Scan for the cell matching the given text and deliver its [x, y] coordinate at center. 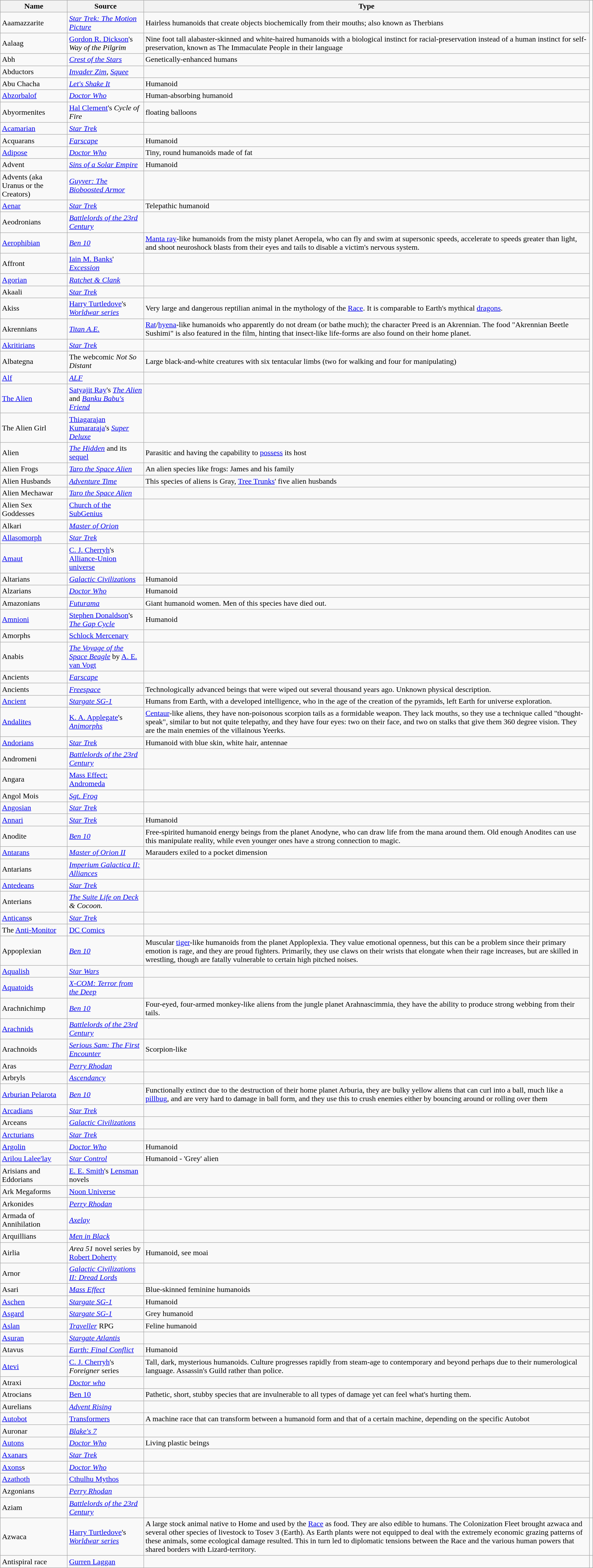
Aras [34, 1066]
Church of the SubGenius [106, 510]
Autons [34, 1443]
Akritirians [34, 345]
Arburian Pelarota [34, 1094]
The Hidden and its sequel [106, 453]
Angol Mois [34, 796]
Men in Black [106, 1236]
Azathoth [34, 1479]
Let's Shake It [106, 84]
Aziam [34, 1507]
Alien Sex Goddesses [34, 510]
Atrocians [34, 1395]
Abu Chacha [34, 84]
Imperium Galactica II: Alliances [106, 869]
Abzorbalof [34, 96]
Ascendancy [106, 1078]
Blue-skinned feminine humanoids [367, 1290]
Gordon R. Dickson's Way of the Pilgrim [106, 43]
Altarians [34, 579]
Source [106, 6]
Arceans [34, 1123]
Atavus [34, 1350]
Andorians [34, 743]
Four-eyed, four-armed monkey-like aliens from the jungle planet Arahnascimmia, they have the ability to produce strong webbing from their tails. [367, 1008]
Alien [34, 453]
Antarans [34, 853]
Acquarans [34, 140]
Earth: Final Conflict [106, 1350]
Allasomorph [34, 538]
Mass Effect: Andromeda [106, 780]
Giant humanoid women. Men of this species have died out. [367, 603]
Appoplexian [34, 951]
Airlia [34, 1253]
Anterians [34, 901]
Anabis [34, 656]
Armada of Annihilation [34, 1220]
Aqualish [34, 971]
Abyormenites [34, 112]
Asari [34, 1290]
Alzarians [34, 591]
Arilou Lalee'lay [34, 1159]
Alien Mechawar [34, 493]
Amorphs [34, 636]
Arachnoids [34, 1050]
Atraxi [34, 1383]
Ark Megaforms [34, 1191]
Arachnichimp [34, 1008]
Arquillians [34, 1236]
Antispiral race [34, 1562]
Arcadians [34, 1111]
An alien species like frogs: James and his family [367, 469]
Noon Universe [106, 1191]
Amnioni [34, 619]
Asgard [34, 1314]
Akaali [34, 292]
Name [34, 6]
Angara [34, 780]
Arachnids [34, 1029]
Telepathic humanoid [367, 206]
The Alien Girl [34, 428]
Andalites [34, 722]
Antarians [34, 869]
Humanoid with blue skin, white hair, antennae [367, 743]
Adipose [34, 152]
Genetically-enhanced humans [367, 60]
Axelay [106, 1220]
Type [367, 6]
Parasitic and having the capability to possess its host [367, 453]
Aalaag [34, 43]
Grey humanoid [367, 1314]
Arisians and Eddorians [34, 1175]
Arbryls [34, 1078]
floating balloons [367, 112]
Antedeans [34, 885]
C. J. Cherryh's Alliance-Union universe [106, 558]
Scorpion-like [367, 1050]
Master of Orion [106, 526]
Auronar [34, 1431]
C. J. Cherryh's Foreigner series [106, 1366]
X-COM: Terror from the Deep [106, 988]
Andromeni [34, 759]
The Voyage of the Space Beagle by A. E. van Vogt [106, 656]
Abductors [34, 72]
Akiss [34, 308]
Feline humanoid [367, 1326]
Aeodronians [34, 223]
Tiny, round humanoids made of fat [367, 152]
Transformers [106, 1419]
Cthulhu Mythos [106, 1479]
Angosian [34, 808]
Advent [34, 165]
Star Wars [106, 971]
Advent Rising [106, 1407]
Hairless humanoids that create objects biochemically from their mouths; also known as Therbians [367, 23]
Atevi [34, 1366]
Doctor who [106, 1383]
The Alien [34, 398]
Acamarian [34, 128]
Anodite [34, 836]
Aquatoids [34, 988]
Titan A.E. [106, 329]
The Suite Life on Deck & Cocoon. [106, 901]
The webcomic Not So Distant [106, 361]
Very large and dangerous reptilian animal in the mythology of the Race. It is comparable to Earth's mythical dragons. [367, 308]
Galactic Civilizations II: Dread Lords [106, 1274]
Alf [34, 378]
Azwaca [34, 1537]
Serious Sam: The First Encounter [106, 1050]
Blake's 7 [106, 1431]
Technologically advanced beings that were wiped out several thousand years ago. Unknown physical description. [367, 689]
DC Comics [106, 930]
K. A. Applegate's Animorphs [106, 722]
Aaamazzarite [34, 23]
Autobot [34, 1419]
Ancient [34, 701]
Freespace [106, 689]
Akrennians [34, 329]
ALF [106, 378]
Arnor [34, 1274]
Stephen Donaldson's The Gap Cycle [106, 619]
Thiagarajan Kumararaja's Super Deluxe [106, 428]
Alkari [34, 526]
Large black-and-white creatures with six tentacular limbs (two for walking and four for manipulating) [367, 361]
Azgonians [34, 1491]
Human-absorbing humanoid [367, 96]
Arkonides [34, 1203]
Arcturians [34, 1135]
Humanoid - 'Grey' alien [367, 1159]
Pathetic, short, stubby species that are invulnerable to all types of damage yet can feel what's hurting them. [367, 1395]
Humans from Earth, with a developed intelligence, who in the age of the creation of the pyramids, left Earth for universe exploration. [367, 701]
Amazonians [34, 603]
Asuran [34, 1338]
Advents (aka Uranus or the Creators) [34, 185]
Aurelians [34, 1407]
A machine race that can transform between a humanoid form and that of a certain machine, depending on the specific Autobot [367, 1419]
Axonss [34, 1467]
E. E. Smith's Lensman novels [106, 1175]
Annari [34, 820]
Albategna [34, 361]
Abh [34, 60]
Crest of the Stars [106, 60]
Aerophibian [34, 243]
Stargate Atlantis [106, 1338]
Star Trek: The Motion Picture [106, 23]
This species of aliens is Gray, Tree Trunks' five alien husbands [367, 481]
Axanars [34, 1455]
Argolin [34, 1147]
Star Control [106, 1159]
Alien Husbands [34, 481]
Futurama [106, 603]
Marauders exiled to a pocket dimension [367, 853]
Guyver: The Bioboosted Armor [106, 185]
Sins of a Solar Empire [106, 165]
Adventure Time [106, 481]
Satyajit Ray's The Alien and Banku Babu's Friend [106, 398]
Humanoid, see moai [367, 1253]
Schlock Mercenary [106, 636]
Affront [34, 264]
Anticanss [34, 918]
Aslan [34, 1326]
Alien Frogs [34, 469]
Area 51 novel series by Robert Doherty [106, 1253]
Ratchet & Clank [106, 280]
Aschen [34, 1302]
Agorian [34, 280]
Master of Orion II [106, 853]
Iain M. Banks' Excession [106, 264]
Hal Clement's Cycle of Fire [106, 112]
Amaut [34, 558]
Aenar [34, 206]
Invader Zim, Squee [106, 72]
Traveller RPG [106, 1326]
Sgt. Frog [106, 796]
Gurren Laggan [106, 1562]
Living plastic beings [367, 1443]
Mass Effect [106, 1290]
The Anti-Monitor [34, 930]
